Output the [X, Y] coordinate of the center of the cell containing the given text.  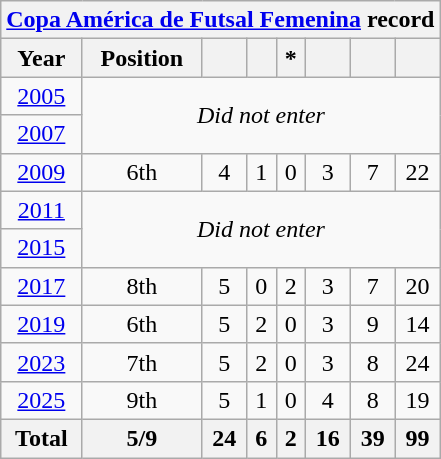
2023 [42, 362]
2015 [42, 248]
2017 [42, 286]
39 [372, 438]
19 [418, 400]
22 [418, 172]
6 [262, 438]
9th [142, 400]
8th [142, 286]
20 [418, 286]
2005 [42, 96]
99 [418, 438]
2019 [42, 324]
2011 [42, 210]
2025 [42, 400]
9 [372, 324]
Year [42, 58]
Total [42, 438]
5/9 [142, 438]
7th [142, 362]
14 [418, 324]
* [290, 58]
Copa América de Futsal Femenina record [220, 20]
2009 [42, 172]
2007 [42, 134]
Position [142, 58]
16 [328, 438]
